Extract the [x, y] coordinate from the center of the cell holding the provided text.  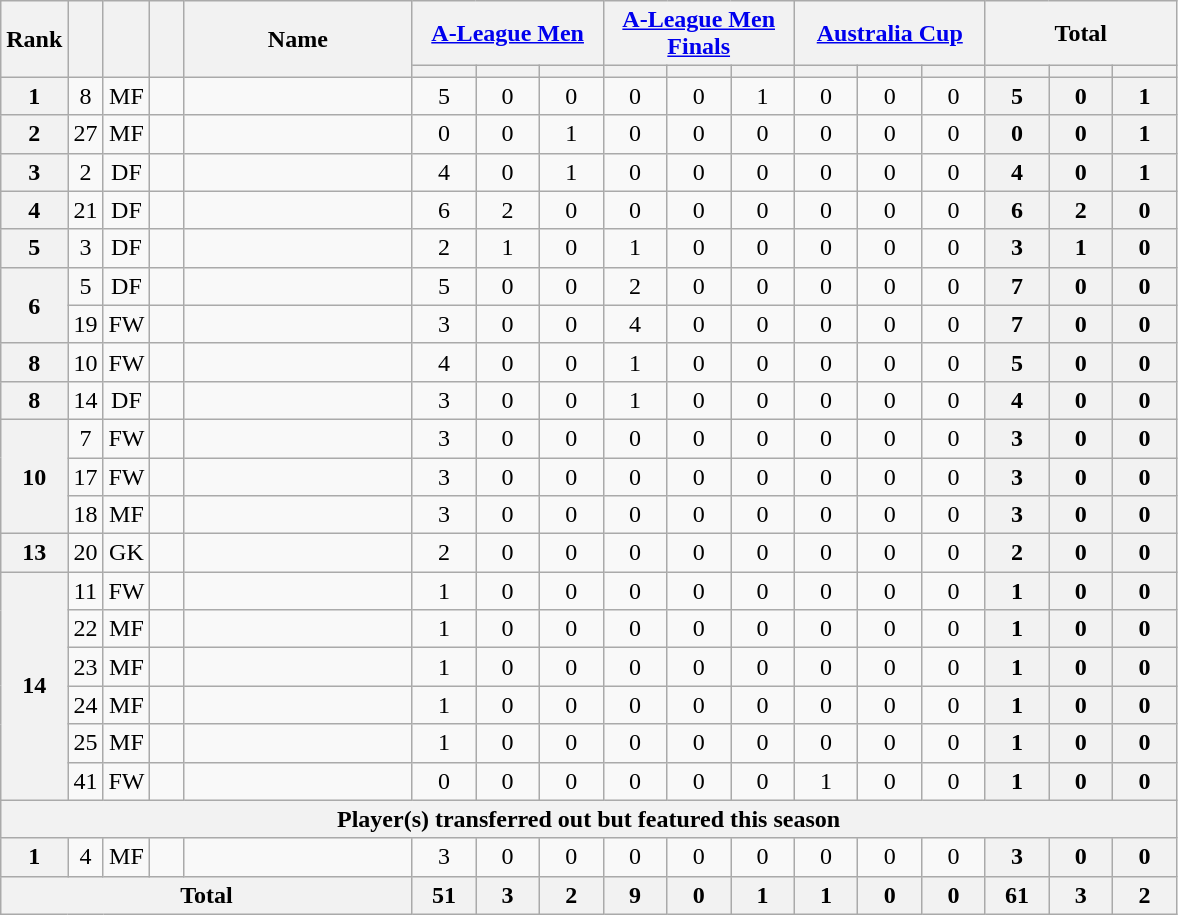
51 [444, 895]
20 [86, 553]
25 [86, 743]
Player(s) transferred out but featured this season [589, 819]
Rank [34, 39]
Australia Cup [890, 34]
19 [86, 324]
27 [86, 134]
9 [635, 895]
41 [86, 781]
A-League Men [508, 34]
23 [86, 667]
13 [34, 553]
11 [86, 591]
18 [86, 515]
Name [298, 39]
GK [126, 553]
61 [1017, 895]
21 [86, 210]
A-League Men Finals [698, 34]
22 [86, 629]
24 [86, 705]
17 [86, 477]
